Output the (X, Y) coordinate of the center of the cell containing the given text.  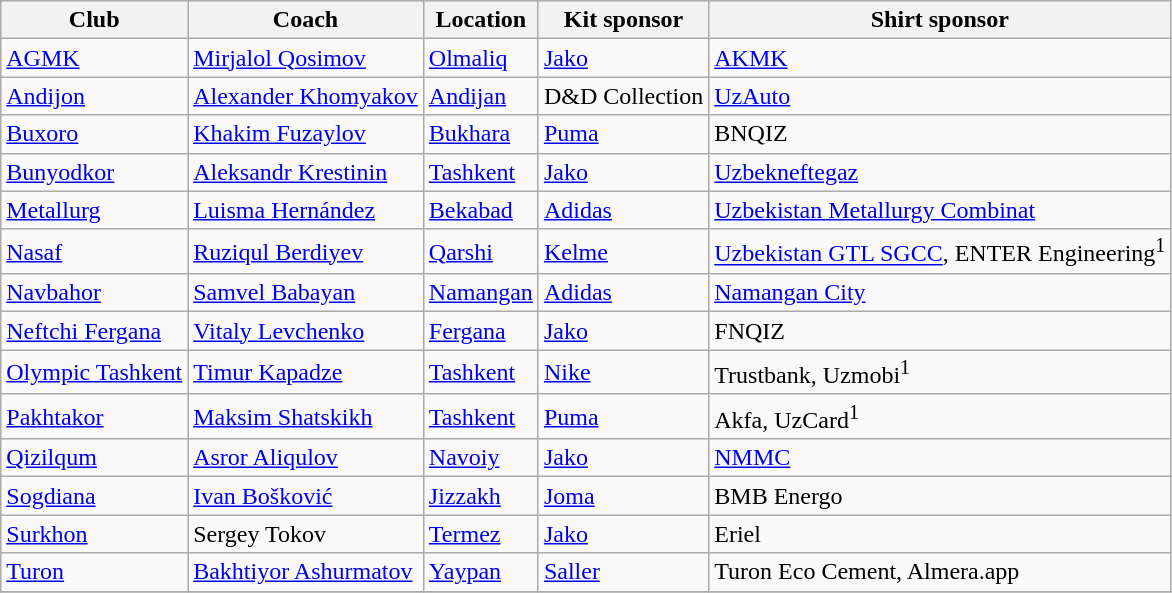
Uzbekistan Metallurgy Combinat (940, 210)
Kelme (623, 252)
Mirjalol Qosimov (306, 58)
Uzbekneftegaz (940, 172)
Maksim Shatskikh (306, 416)
Qizilqum (94, 458)
Alexander Khomyakov (306, 96)
Ruziqul Berdiyev (306, 252)
Metallurg (94, 210)
Kit sponsor (623, 20)
Pakhtakor (94, 416)
Sergey Tokov (306, 534)
Namangan (480, 293)
Bakhtiyor Ashurmatov (306, 572)
Navoiy (480, 458)
Shirt sponsor (940, 20)
Jizzakh (480, 496)
Yaypan (480, 572)
Termez (480, 534)
Eriel (940, 534)
Surkhon (94, 534)
Turon Eco Cement, Almera.app (940, 572)
NMMC (940, 458)
Andijon (94, 96)
AGMK (94, 58)
Khakim Fuzaylov (306, 134)
Club (94, 20)
Andijan (480, 96)
Namangan City (940, 293)
Olympic Tashkent (94, 372)
Aleksandr Krestinin (306, 172)
Joma (623, 496)
Uzbekistan GTL SGCC, ENTER Engineering1 (940, 252)
Samvel Babayan (306, 293)
Luisma Hernández (306, 210)
BMB Energo (940, 496)
Nike (623, 372)
Location (480, 20)
Bukhara (480, 134)
Navbahor (94, 293)
Asror Aliqulov (306, 458)
Qarshi (480, 252)
FNQIZ (940, 331)
Bekabad (480, 210)
Ivan Bošković (306, 496)
Neftchi Fergana (94, 331)
BNQIZ (940, 134)
Sogdiana (94, 496)
Vitaly Levchenko (306, 331)
Olmaliq (480, 58)
Trustbank, Uzmobi1 (940, 372)
Nasaf (94, 252)
Turon (94, 572)
UzAuto (940, 96)
AKMK (940, 58)
Buxoro (94, 134)
Bunyodkor (94, 172)
D&D Collection (623, 96)
Saller (623, 572)
Timur Kapadze (306, 372)
Akfa, UzCard1 (940, 416)
Coach (306, 20)
Fergana (480, 331)
